Find where the given text appears and provide that cell's center as [X, Y] coordinate. 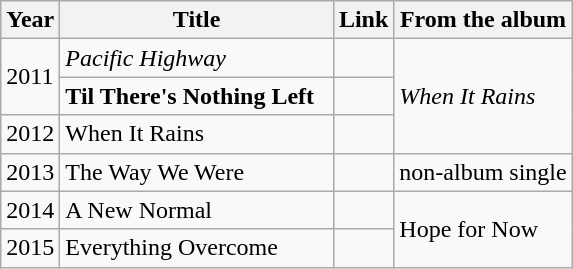
Hope for Now [483, 229]
A New Normal [197, 210]
Pacific Highway [197, 58]
Til There's Nothing Left [197, 96]
2012 [30, 134]
non-album single [483, 172]
From the album [483, 20]
2014 [30, 210]
Everything Overcome [197, 248]
2011 [30, 77]
2015 [30, 248]
2013 [30, 172]
Year [30, 20]
The Way We Were [197, 172]
Link [363, 20]
Title [197, 20]
